Provide the (x, y) coordinate of the cell's center where the given text is located.  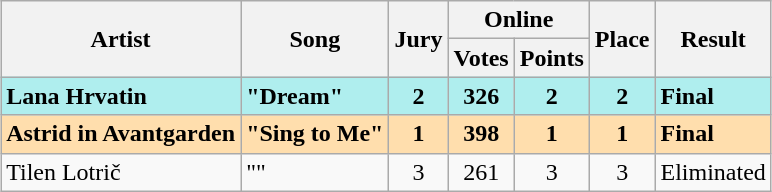
"Dream" (315, 96)
Points (552, 58)
"" (315, 172)
Place (622, 39)
Lana Hrvatin (121, 96)
Astrid in Avantgarden (121, 134)
Votes (481, 58)
398 (481, 134)
"Sing to Me" (315, 134)
Jury (418, 39)
Song (315, 39)
Artist (121, 39)
Eliminated (713, 172)
Result (713, 39)
326 (481, 96)
Tilen Lotrič (121, 172)
Online (518, 20)
261 (481, 172)
